Identify which cell holds the provided text, then report its [X, Y] central coordinate. 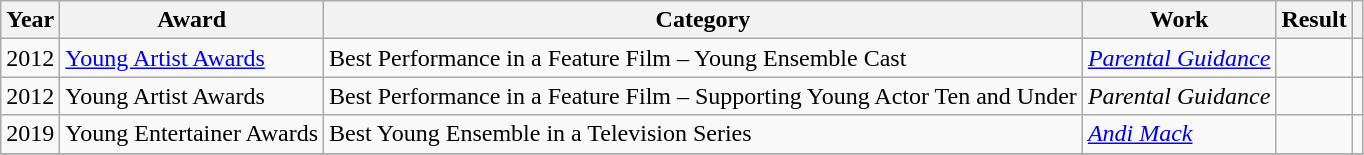
Young Entertainer Awards [192, 134]
Year [30, 20]
Award [192, 20]
Result [1314, 20]
Best Performance in a Feature Film – Young Ensemble Cast [704, 58]
Best Performance in a Feature Film – Supporting Young Actor Ten and Under [704, 96]
Work [1178, 20]
Best Young Ensemble in a Television Series [704, 134]
Category [704, 20]
Andi Mack [1178, 134]
2019 [30, 134]
